Pinpoint the cell where the given text exists, returning its (x, y) midpoint coordinate. 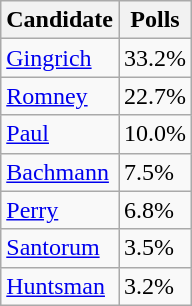
33.2% (154, 58)
Candidate (60, 20)
3.5% (154, 248)
Bachmann (60, 172)
Paul (60, 134)
Perry (60, 210)
22.7% (154, 96)
Polls (154, 20)
Gingrich (60, 58)
Romney (60, 96)
10.0% (154, 134)
7.5% (154, 172)
Santorum (60, 248)
3.2% (154, 286)
6.8% (154, 210)
Huntsman (60, 286)
